Output the (x, y) coordinate of the center of the cell containing the given text.  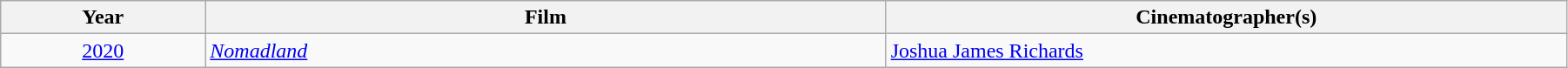
Film (546, 17)
Nomadland (546, 51)
Year (103, 17)
Cinematographer(s) (1226, 17)
Joshua James Richards (1226, 51)
2020 (103, 51)
